Extract the (X, Y) coordinate from the center of the cell holding the provided text.  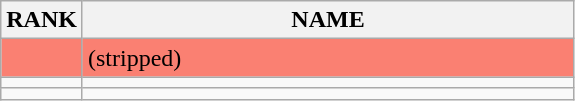
NAME (328, 20)
(stripped) (328, 58)
RANK (42, 20)
